Output the [X, Y] coordinate of the center of the cell containing the given text.  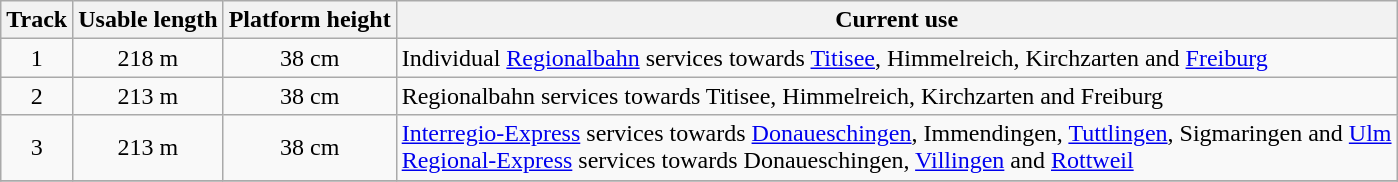
1 [37, 58]
Track [37, 20]
3 [37, 148]
Platform height [310, 20]
Regionalbahn services towards Titisee, Himmelreich, Kirchzarten and Freiburg [896, 96]
Current use [896, 20]
Individual Regionalbahn services towards Titisee, Himmelreich, Kirchzarten and Freiburg [896, 58]
Usable length [148, 20]
2 [37, 96]
218 m [148, 58]
